Output the (X, Y) coordinate of the center of the cell containing the given text.  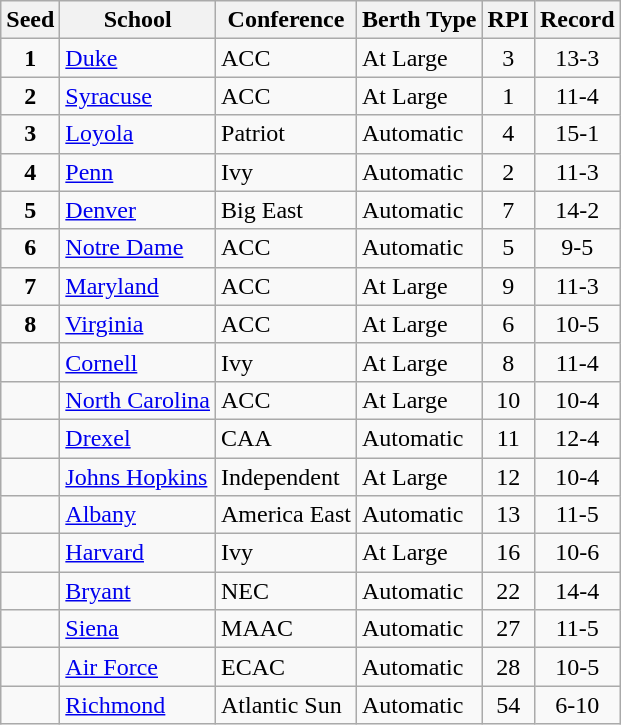
12-4 (577, 438)
Harvard (138, 553)
9 (508, 286)
Air Force (138, 667)
Patriot (286, 134)
Berth Type (420, 20)
Drexel (138, 438)
12 (508, 477)
School (138, 20)
14-4 (577, 591)
Notre Dame (138, 248)
Loyola (138, 134)
Big East (286, 210)
Independent (286, 477)
Duke (138, 58)
Maryland (138, 286)
13 (508, 515)
Albany (138, 515)
America East (286, 515)
11 (508, 438)
22 (508, 591)
Denver (138, 210)
10-6 (577, 553)
Conference (286, 20)
ECAC (286, 667)
Seed (30, 20)
6-10 (577, 705)
28 (508, 667)
10 (508, 400)
CAA (286, 438)
RPI (508, 20)
16 (508, 553)
Bryant (138, 591)
Richmond (138, 705)
9-5 (577, 248)
15-1 (577, 134)
Syracuse (138, 96)
Siena (138, 629)
Cornell (138, 362)
Atlantic Sun (286, 705)
NEC (286, 591)
Johns Hopkins (138, 477)
13-3 (577, 58)
14-2 (577, 210)
Penn (138, 172)
54 (508, 705)
MAAC (286, 629)
Record (577, 20)
27 (508, 629)
North Carolina (138, 400)
Virginia (138, 324)
